Return (x, y) of the center of cell containing provided text 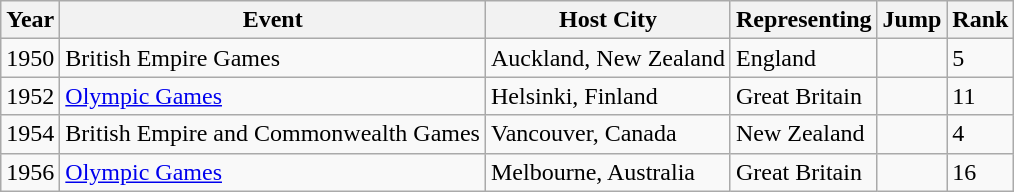
Jump (912, 20)
Representing (804, 20)
England (804, 58)
Auckland, New Zealand (608, 58)
4 (980, 134)
1956 (30, 172)
1952 (30, 96)
16 (980, 172)
Event (273, 20)
11 (980, 96)
Melbourne, Australia (608, 172)
Year (30, 20)
Vancouver, Canada (608, 134)
Rank (980, 20)
British Empire Games (273, 58)
5 (980, 58)
British Empire and Commonwealth Games (273, 134)
New Zealand (804, 134)
Helsinki, Finland (608, 96)
1954 (30, 134)
1950 (30, 58)
Host City (608, 20)
